Extract the [X, Y] coordinate from the center of the cell holding the provided text.  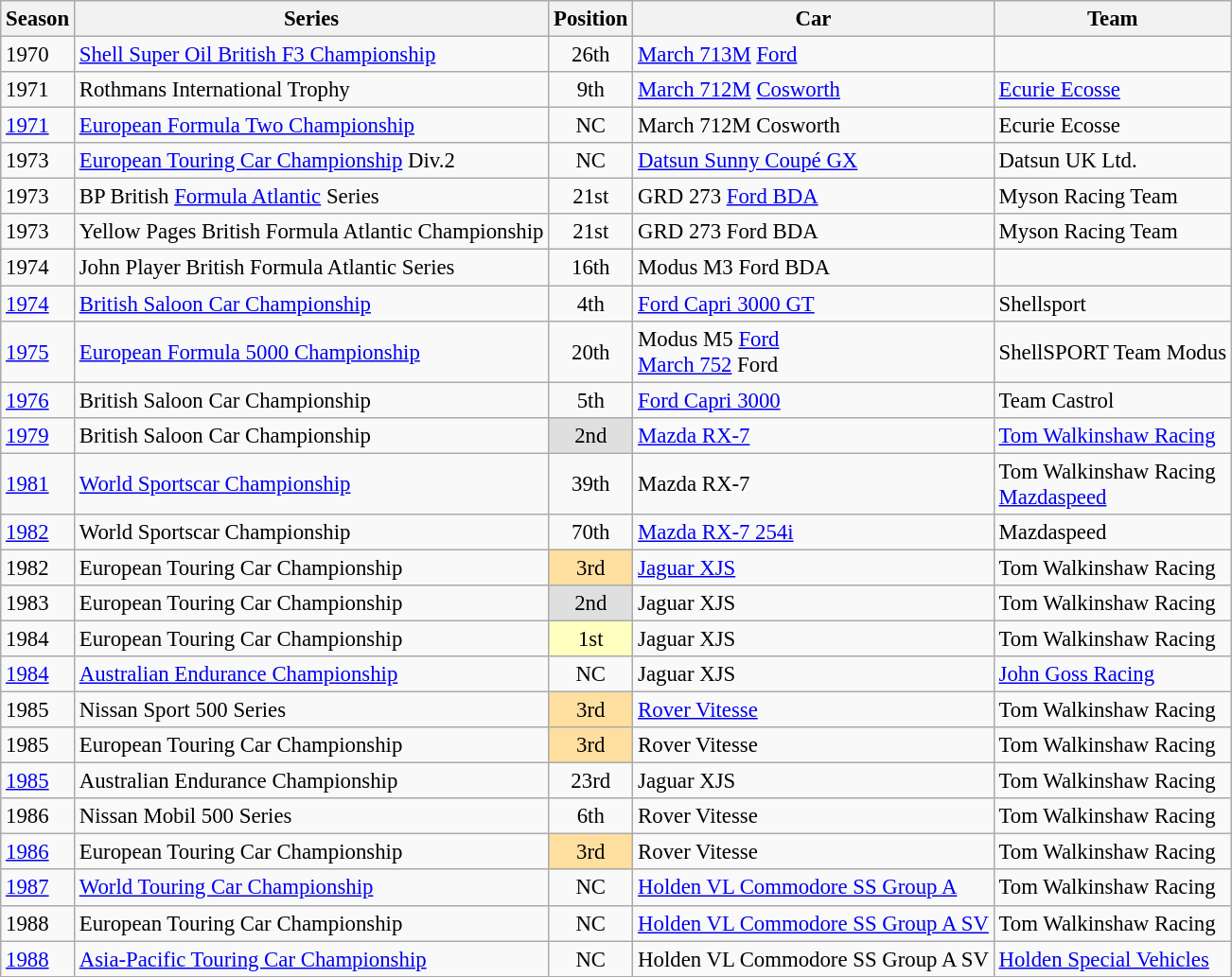
John Goss Racing [1113, 674]
70th [590, 532]
Nissan Sport 500 Series [310, 710]
Modus M5 FordMarch 752 Ford [814, 352]
World Touring Car Championship [310, 888]
European Formula Two Championship [310, 126]
Nissan Mobil 500 Series [310, 816]
1975 [38, 352]
5th [590, 400]
Car [814, 19]
Shellsport [1113, 304]
Datsun UK Ltd. [1113, 161]
Shell Super Oil British F3 Championship [310, 55]
Asia-Pacific Touring Car Championship [310, 959]
Ford Capri 3000 [814, 400]
Mazdaspeed [1113, 532]
Series [310, 19]
ShellSPORT Team Modus [1113, 352]
Holden Special Vehicles [1113, 959]
1976 [38, 400]
Season [38, 19]
20th [590, 352]
26th [590, 55]
John Player British Formula Atlantic Series [310, 268]
Modus M3 Ford BDA [814, 268]
Team [1113, 19]
1983 [38, 603]
39th [590, 484]
European Formula 5000 Championship [310, 352]
BP British Formula Atlantic Series [310, 197]
Position [590, 19]
1981 [38, 484]
Ford Capri 3000 GT [814, 304]
16th [590, 268]
Tom Walkinshaw RacingMazdaspeed [1113, 484]
1st [590, 638]
Mazda RX-7 254i [814, 532]
9th [590, 90]
March 713M Ford [814, 55]
1987 [38, 888]
Datsun Sunny Coupé GX [814, 161]
Rothmans International Trophy [310, 90]
1970 [38, 55]
23rd [590, 781]
4th [590, 304]
Yellow Pages British Formula Atlantic Championship [310, 232]
European Touring Car Championship Div.2 [310, 161]
6th [590, 816]
Team Castrol [1113, 400]
1979 [38, 435]
Holden VL Commodore SS Group A [814, 888]
